Determine the (X, Y) coordinate at the center of the cell enclosing the given text.  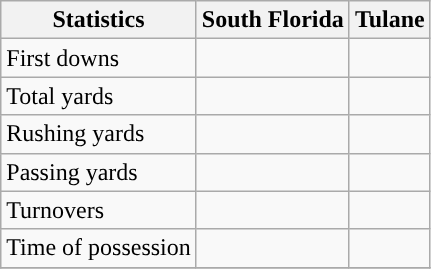
Rushing yards (99, 134)
First downs (99, 58)
Statistics (99, 20)
Time of possession (99, 248)
Total yards (99, 96)
South Florida (272, 20)
Turnovers (99, 210)
Tulane (390, 20)
Passing yards (99, 172)
